Search for the cell housing the specified text and yield its [X, Y] center coordinate. 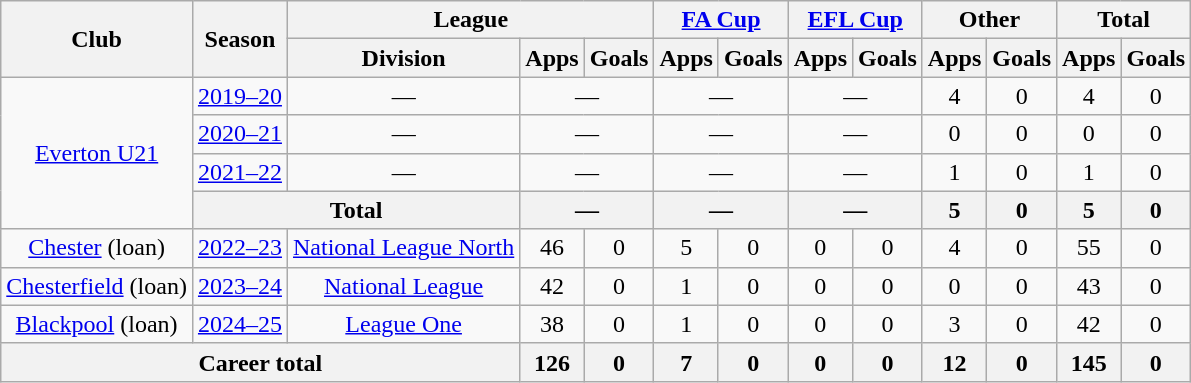
2019–20 [240, 96]
EFL Cup [855, 20]
FA Cup [721, 20]
Everton U21 [97, 153]
145 [1089, 362]
7 [686, 362]
National League [403, 286]
Other [989, 20]
Career total [260, 362]
2022–23 [240, 248]
126 [552, 362]
2021–22 [240, 172]
Chesterfield (loan) [97, 286]
Season [240, 39]
46 [552, 248]
Club [97, 39]
43 [1089, 286]
Blackpool (loan) [97, 324]
2020–21 [240, 134]
2023–24 [240, 286]
12 [954, 362]
National League North [403, 248]
55 [1089, 248]
Division [403, 58]
Chester (loan) [97, 248]
League [470, 20]
38 [552, 324]
League One [403, 324]
3 [954, 324]
2024–25 [240, 324]
